Pinpoint the cell where the given text exists, returning its [x, y] midpoint coordinate. 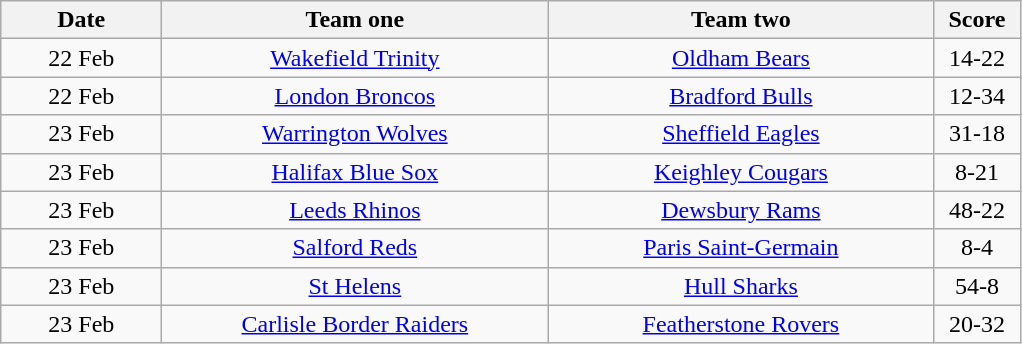
20-32 [977, 324]
8-4 [977, 248]
Featherstone Rovers [741, 324]
London Broncos [355, 96]
Dewsbury Rams [741, 210]
Warrington Wolves [355, 134]
Sheffield Eagles [741, 134]
Score [977, 20]
Carlisle Border Raiders [355, 324]
Team one [355, 20]
Leeds Rhinos [355, 210]
14-22 [977, 58]
Halifax Blue Sox [355, 172]
48-22 [977, 210]
8-21 [977, 172]
Paris Saint-Germain [741, 248]
Oldham Bears [741, 58]
St Helens [355, 286]
Wakefield Trinity [355, 58]
12-34 [977, 96]
Keighley Cougars [741, 172]
31-18 [977, 134]
Date [82, 20]
Team two [741, 20]
54-8 [977, 286]
Hull Sharks [741, 286]
Salford Reds [355, 248]
Bradford Bulls [741, 96]
